Return [X, Y] of the center of cell containing provided text 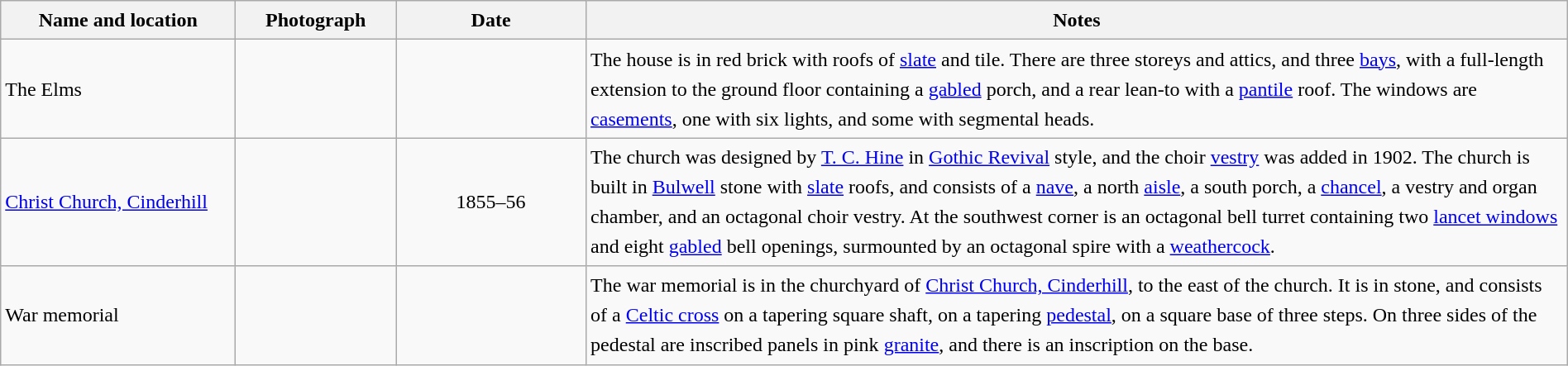
Photograph [316, 20]
1855–56 [491, 202]
War memorial [118, 316]
Christ Church, Cinderhill [118, 202]
Date [491, 20]
Notes [1077, 20]
The Elms [118, 89]
Name and location [118, 20]
